Return the [x, y] coordinate for the center point of the cell that contains the specified text.  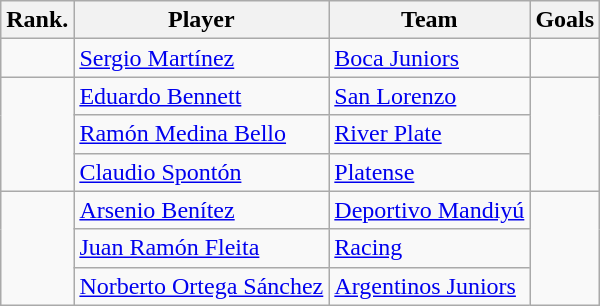
Team [430, 20]
San Lorenzo [430, 96]
Arsenio Benítez [202, 210]
Racing [430, 248]
Platense [430, 172]
Juan Ramón Fleita [202, 248]
Deportivo Mandiyú [430, 210]
Ramón Medina Bello [202, 134]
Argentinos Juniors [430, 286]
River Plate [430, 134]
Goals [565, 20]
Eduardo Bennett [202, 96]
Player [202, 20]
Norberto Ortega Sánchez [202, 286]
Sergio Martínez [202, 58]
Claudio Spontón [202, 172]
Boca Juniors [430, 58]
Rank. [38, 20]
